For the text-containing cell, return its midpoint in [x, y] coordinate format. 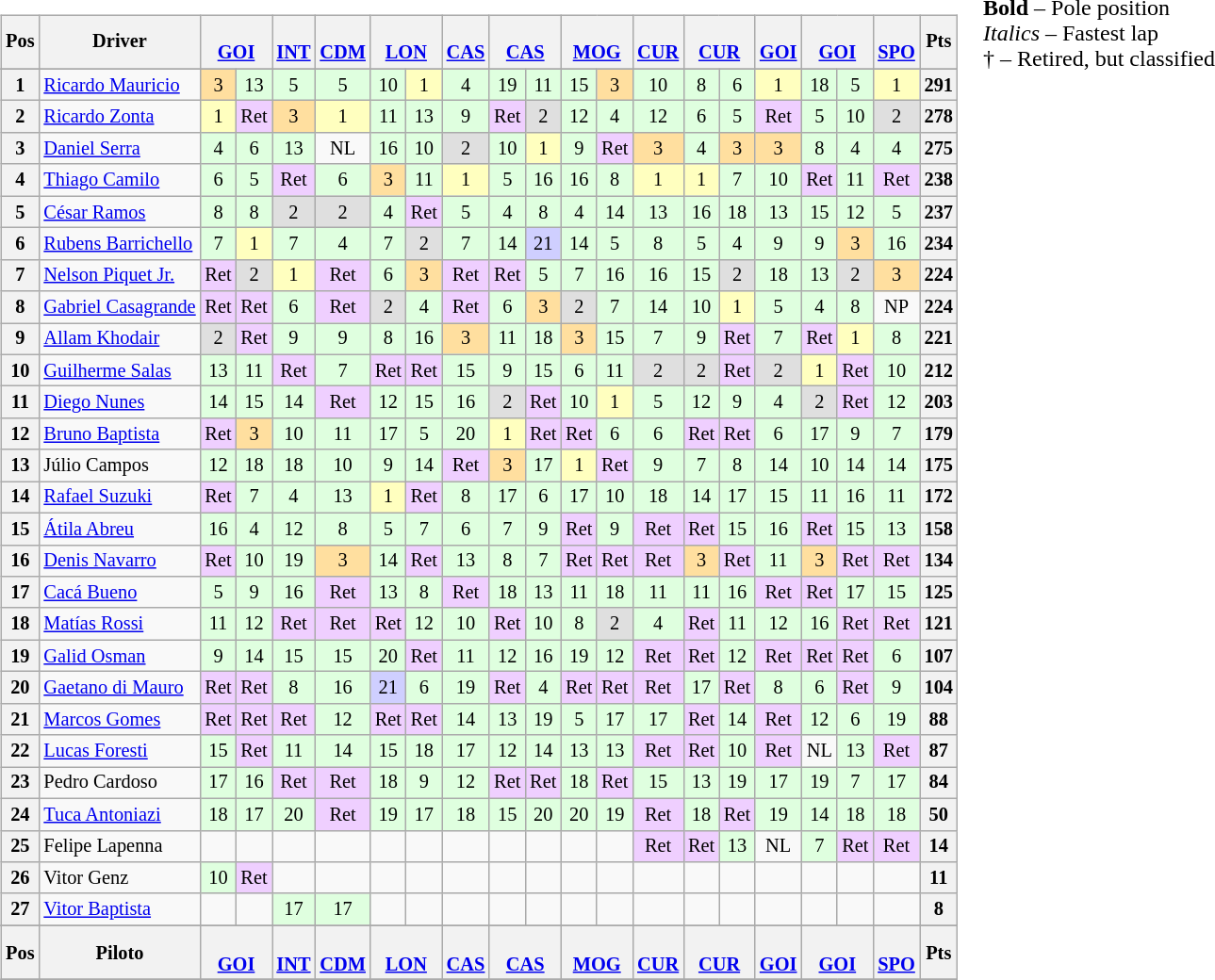
121 [939, 624]
25 [20, 846]
Cacá Bueno [119, 593]
Piloto [119, 953]
Gabriel Casagrande [119, 307]
278 [939, 117]
Pedro Cardoso [119, 783]
Gaetano di Mauro [119, 688]
Thiago Camilo [119, 180]
22 [20, 751]
Ricardo Zonta [119, 117]
179 [939, 434]
NP [895, 307]
275 [939, 149]
Lucas Foresti [119, 751]
107 [939, 656]
Nelson Piquet Jr. [119, 275]
221 [939, 339]
27 [20, 909]
Ricardo Mauricio [119, 85]
Júlio Campos [119, 465]
172 [939, 498]
175 [939, 465]
Guilherme Salas [119, 370]
Vitor Baptista [119, 909]
238 [939, 180]
Bruno Baptista [119, 434]
Allam Khodair [119, 339]
Rafael Suzuki [119, 498]
50 [939, 814]
23 [20, 783]
212 [939, 370]
Daniel Serra [119, 149]
291 [939, 85]
Átila Abreu [119, 529]
Marcos Gomes [119, 719]
203 [939, 402]
Rubens Barrichello [119, 244]
Driver [119, 42]
237 [939, 212]
234 [939, 244]
87 [939, 751]
Diego Nunes [119, 402]
Felipe Lapenna [119, 846]
88 [939, 719]
104 [939, 688]
24 [20, 814]
125 [939, 593]
Denis Navarro [119, 561]
158 [939, 529]
César Ramos [119, 212]
84 [939, 783]
Matías Rossi [119, 624]
26 [20, 878]
Galid Osman [119, 656]
134 [939, 561]
Tuca Antoniazi [119, 814]
Vitor Genz [119, 878]
